Detect which cell encompasses the target text, then output its (X, Y) center coordinate. 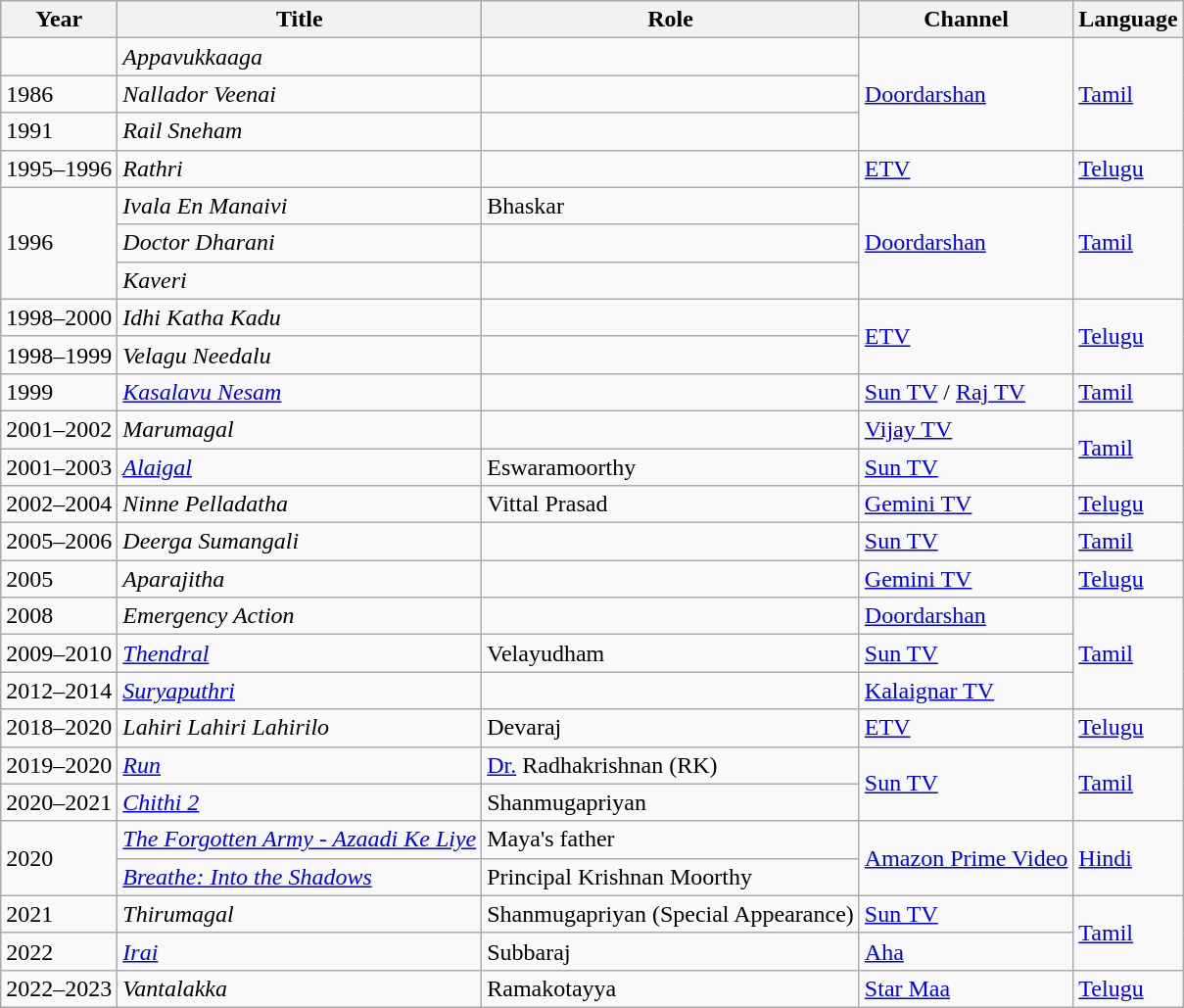
Breathe: Into the Shadows (300, 877)
Vantalakka (300, 988)
1998–2000 (59, 317)
Aparajitha (300, 579)
Lahiri Lahiri Lahirilo (300, 728)
2005 (59, 579)
Ninne Pelladatha (300, 504)
2009–2010 (59, 653)
Emergency Action (300, 616)
Role (671, 20)
Devaraj (671, 728)
1999 (59, 392)
2019–2020 (59, 765)
2008 (59, 616)
Irai (300, 951)
Aha (966, 951)
Sun TV / Raj TV (966, 392)
Year (59, 20)
Suryaputhri (300, 691)
1998–1999 (59, 355)
Kasalavu Nesam (300, 392)
Vijay TV (966, 429)
2020 (59, 858)
2001–2002 (59, 429)
Maya's father (671, 840)
Velayudham (671, 653)
Doctor Dharani (300, 243)
Language (1128, 20)
Thendral (300, 653)
Bhaskar (671, 206)
Shanmugapriyan (Special Appearance) (671, 914)
1986 (59, 94)
2022 (59, 951)
Principal Krishnan Moorthy (671, 877)
Title (300, 20)
1991 (59, 131)
Idhi Katha Kadu (300, 317)
Ramakotayya (671, 988)
The Forgotten Army - Azaadi Ke Liye (300, 840)
Kaveri (300, 280)
1996 (59, 243)
2018–2020 (59, 728)
Dr. Radhakrishnan (RK) (671, 765)
Chithi 2 (300, 802)
2005–2006 (59, 542)
Deerga Sumangali (300, 542)
Subbaraj (671, 951)
Nallador Veenai (300, 94)
Kalaignar TV (966, 691)
2002–2004 (59, 504)
Alaigal (300, 467)
Eswaramoorthy (671, 467)
Amazon Prime Video (966, 858)
1995–1996 (59, 168)
Thirumagal (300, 914)
Vittal Prasad (671, 504)
Marumagal (300, 429)
2021 (59, 914)
Shanmugapriyan (671, 802)
Appavukkaaga (300, 57)
Velagu Needalu (300, 355)
Rathri (300, 168)
2012–2014 (59, 691)
Channel (966, 20)
2020–2021 (59, 802)
2022–2023 (59, 988)
Hindi (1128, 858)
2001–2003 (59, 467)
Rail Sneham (300, 131)
Run (300, 765)
Ivala En Manaivi (300, 206)
Star Maa (966, 988)
